Detect which cell encompasses the target text, then output its (x, y) center coordinate. 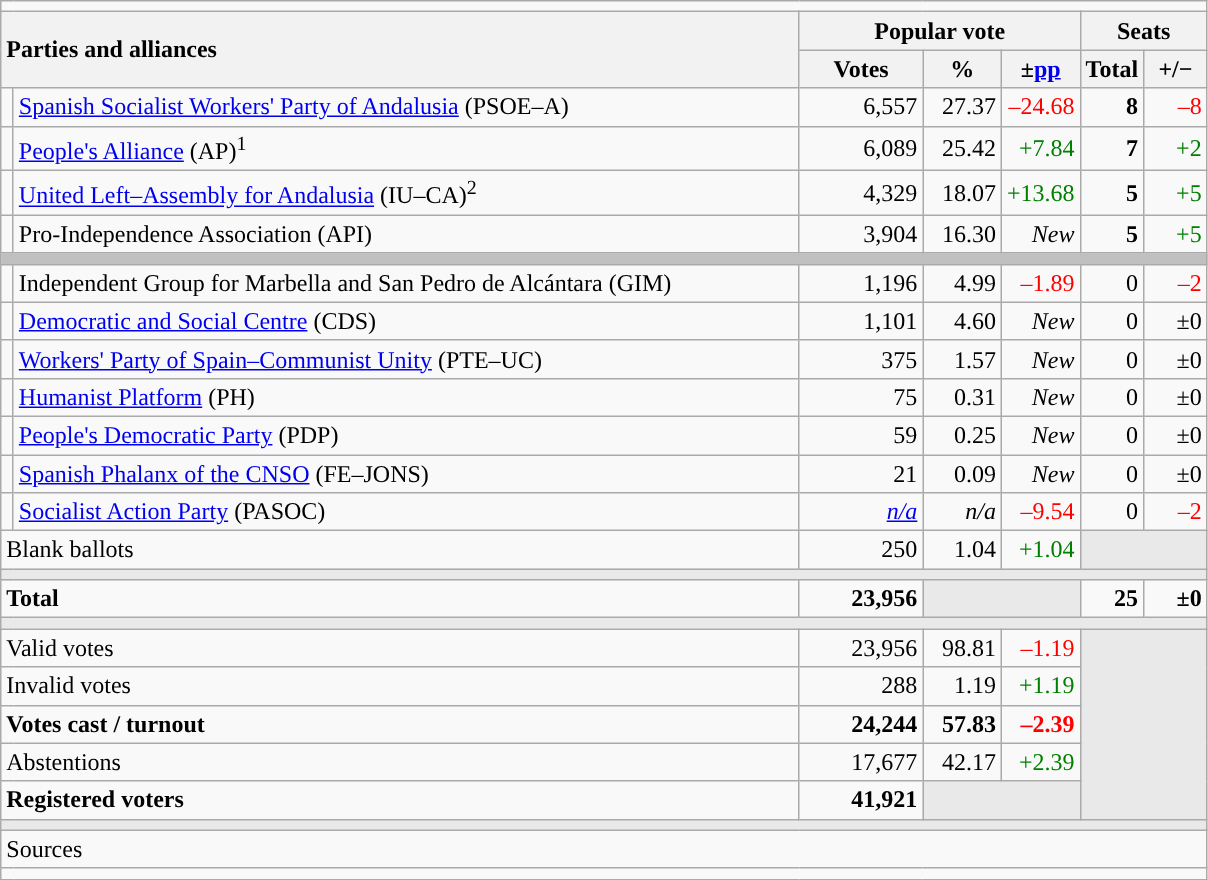
1,101 (861, 321)
% (962, 69)
375 (861, 359)
1.57 (962, 359)
1,196 (861, 283)
People's Democratic Party (PDP) (406, 435)
–1.19 (1040, 648)
Independent Group for Marbella and San Pedro de Alcántara (GIM) (406, 283)
+/− (1176, 69)
Socialist Action Party (PASOC) (406, 512)
Pro-Independence Association (API) (406, 234)
+2 (1176, 148)
6,557 (861, 107)
Seats (1144, 31)
8 (1112, 107)
25.42 (962, 148)
Invalid votes (400, 686)
United Left–Assembly for Andalusia (IU–CA)2 (406, 194)
Votes cast / turnout (400, 724)
Democratic and Social Centre (CDS) (406, 321)
4,329 (861, 194)
18.07 (962, 194)
+13.68 (1040, 194)
±pp (1040, 69)
+2.39 (1040, 762)
4.60 (962, 321)
–8 (1176, 107)
Parties and alliances (400, 50)
288 (861, 686)
0.25 (962, 435)
98.81 (962, 648)
3,904 (861, 234)
16.30 (962, 234)
1.04 (962, 550)
+1.19 (1040, 686)
4.99 (962, 283)
25 (1112, 599)
59 (861, 435)
42.17 (962, 762)
Registered voters (400, 800)
–9.54 (1040, 512)
–1.89 (1040, 283)
75 (861, 397)
6,089 (861, 148)
Blank ballots (400, 550)
–2.39 (1040, 724)
Popular vote (940, 31)
Abstentions (400, 762)
0.09 (962, 474)
Workers' Party of Spain–Communist Unity (PTE–UC) (406, 359)
Valid votes (400, 648)
24,244 (861, 724)
1.19 (962, 686)
21 (861, 474)
–24.68 (1040, 107)
7 (1112, 148)
Spanish Phalanx of the CNSO (FE–JONS) (406, 474)
Sources (604, 849)
27.37 (962, 107)
+7.84 (1040, 148)
Votes (861, 69)
57.83 (962, 724)
People's Alliance (AP)1 (406, 148)
Humanist Platform (PH) (406, 397)
0.31 (962, 397)
+1.04 (1040, 550)
17,677 (861, 762)
250 (861, 550)
Spanish Socialist Workers' Party of Andalusia (PSOE–A) (406, 107)
41,921 (861, 800)
